Find where the given text appears and provide that cell's center as (X, Y) coordinate. 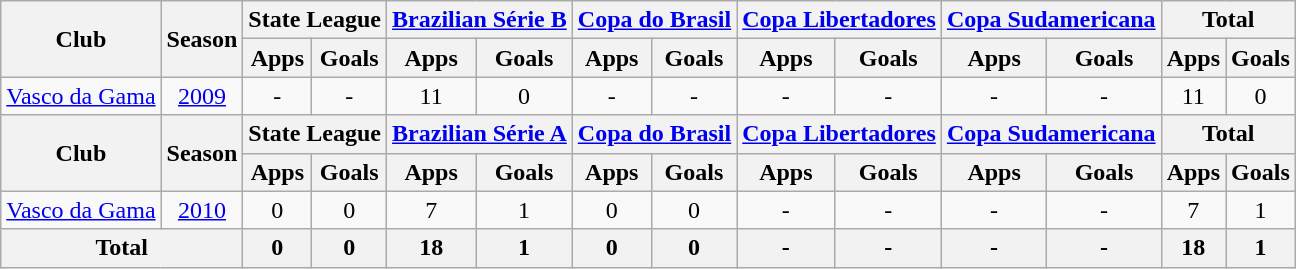
2009 (202, 96)
Brazilian Série A (480, 134)
2010 (202, 210)
Brazilian Série B (480, 20)
